Determine the (x, y) coordinate at the center of the cell enclosing the given text.  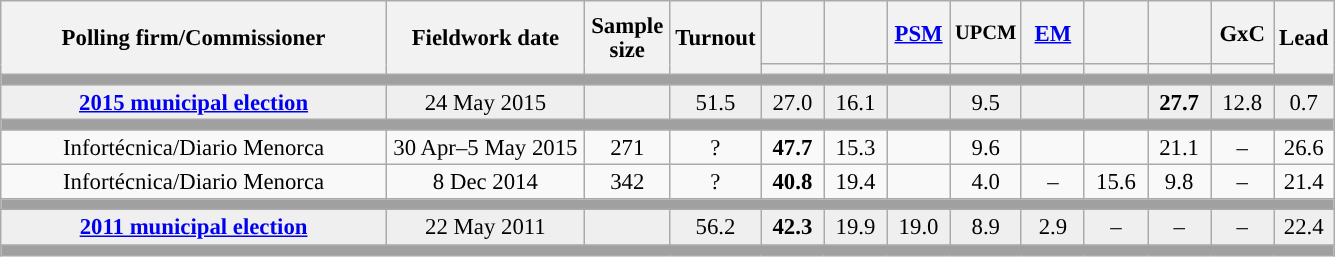
4.0 (986, 182)
22.4 (1304, 228)
9.5 (986, 102)
271 (627, 148)
GxC (1242, 32)
0.7 (1304, 102)
Lead (1304, 38)
2011 municipal election (194, 228)
9.8 (1180, 182)
Fieldwork date (485, 38)
16.1 (856, 102)
42.3 (792, 228)
30 Apr–5 May 2015 (485, 148)
24 May 2015 (485, 102)
19.9 (856, 228)
2015 municipal election (194, 102)
19.4 (856, 182)
Polling firm/Commissioner (194, 38)
27.7 (1180, 102)
PSM (918, 32)
51.5 (716, 102)
27.0 (792, 102)
40.8 (792, 182)
15.3 (856, 148)
Sample size (627, 38)
8 Dec 2014 (485, 182)
UPCM (986, 32)
2.9 (1052, 228)
22 May 2011 (485, 228)
12.8 (1242, 102)
8.9 (986, 228)
9.6 (986, 148)
21.4 (1304, 182)
56.2 (716, 228)
Turnout (716, 38)
21.1 (1180, 148)
EM (1052, 32)
342 (627, 182)
19.0 (918, 228)
26.6 (1304, 148)
15.6 (1116, 182)
47.7 (792, 148)
